Determine the (x, y) coordinate at the center of the cell enclosing the given text.  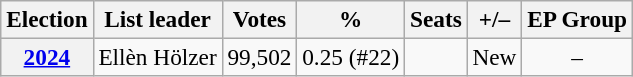
99,502 (260, 57)
Ellèn Hölzer (158, 57)
0.25 (#22) (351, 57)
2024 (47, 57)
List leader (158, 19)
Seats (436, 19)
+/– (494, 19)
New (494, 57)
Votes (260, 19)
– (578, 57)
EP Group (578, 19)
% (351, 19)
Election (47, 19)
